From the cell containing the given text, extract its center point as (X, Y) coordinate. 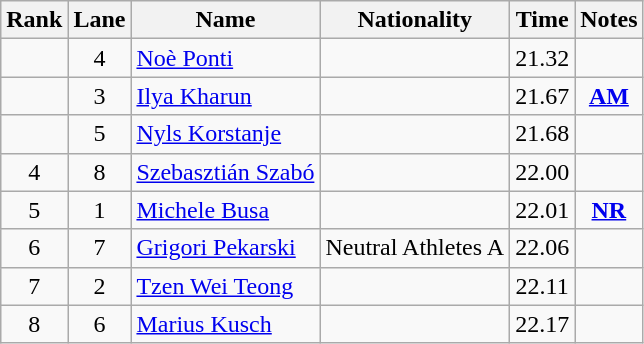
Michele Busa (226, 210)
1 (100, 210)
Nyls Korstanje (226, 134)
Time (542, 20)
22.17 (542, 324)
Rank (34, 20)
Ilya Kharun (226, 96)
Marius Kusch (226, 324)
2 (100, 286)
3 (100, 96)
NR (609, 210)
Grigori Pekarski (226, 248)
Szebasztián Szabó (226, 172)
AM (609, 96)
Tzen Wei Teong (226, 286)
22.01 (542, 210)
Lane (100, 20)
Noè Ponti (226, 58)
Name (226, 20)
Notes (609, 20)
21.67 (542, 96)
Nationality (415, 20)
21.68 (542, 134)
Neutral Athletes A (415, 248)
21.32 (542, 58)
22.11 (542, 286)
22.00 (542, 172)
22.06 (542, 248)
